From the cell containing the given text, extract its center point as (x, y) coordinate. 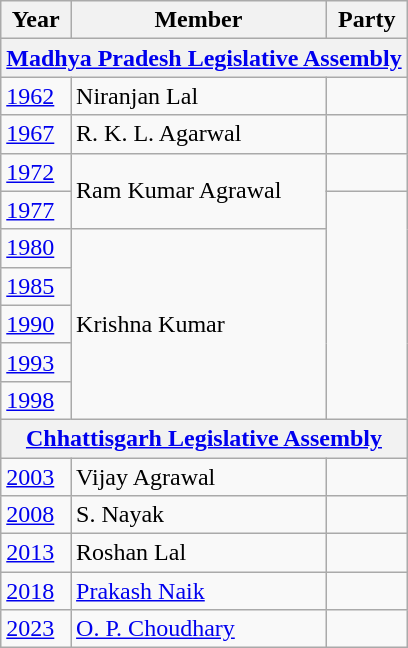
2018 (36, 591)
Madhya Pradesh Legislative Assembly (204, 58)
1967 (36, 134)
Krishna Kumar (199, 324)
Member (199, 20)
2023 (36, 629)
2003 (36, 477)
1993 (36, 362)
Chhattisgarh Legislative Assembly (204, 438)
1980 (36, 248)
Ram Kumar Agrawal (199, 191)
2008 (36, 515)
1977 (36, 210)
1962 (36, 96)
Year (36, 20)
1985 (36, 286)
1972 (36, 172)
Niranjan Lal (199, 96)
1998 (36, 400)
2013 (36, 553)
O. P. Choudhary (199, 629)
S. Nayak (199, 515)
Party (366, 20)
1990 (36, 324)
R. K. L. Agarwal (199, 134)
Vijay Agrawal (199, 477)
Roshan Lal (199, 553)
Prakash Naik (199, 591)
